Scan for the cell matching the given text and deliver its [X, Y] coordinate at center. 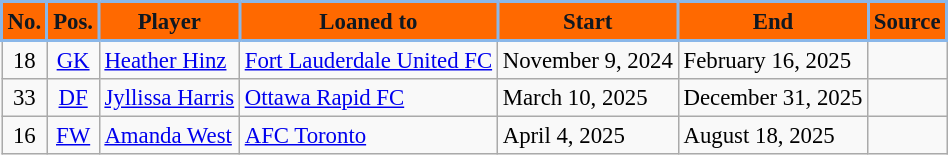
April 4, 2025 [588, 136]
33 [25, 98]
February 16, 2025 [773, 60]
Heather Hinz [169, 60]
DF [73, 98]
August 18, 2025 [773, 136]
March 10, 2025 [588, 98]
Source [908, 22]
FW [73, 136]
Start [588, 22]
December 31, 2025 [773, 98]
Ottawa Rapid FC [368, 98]
16 [25, 136]
Fort Lauderdale United FC [368, 60]
No. [25, 22]
Pos. [73, 22]
Loaned to [368, 22]
AFC Toronto [368, 136]
November 9, 2024 [588, 60]
Player [169, 22]
Jyllissa Harris [169, 98]
Amanda West [169, 136]
18 [25, 60]
GK [73, 60]
End [773, 22]
